Pinpoint the cell where the given text exists, returning its (x, y) midpoint coordinate. 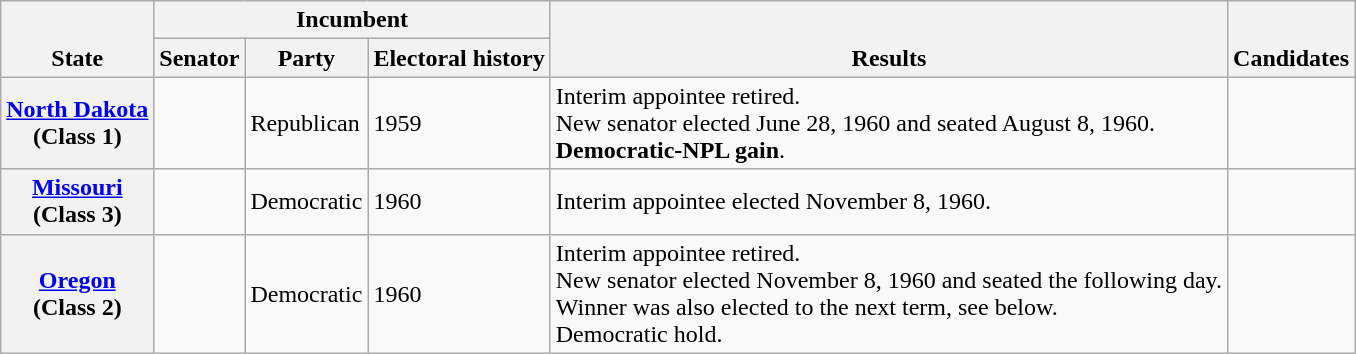
North Dakota(Class 1) (78, 123)
Interim appointee retired.New senator elected June 28, 1960 and seated August 8, 1960.Democratic-NPL gain. (888, 123)
Party (306, 58)
Oregon(Class 2) (78, 294)
1959 (459, 123)
Senator (200, 58)
Results (888, 39)
Incumbent (352, 20)
State (78, 39)
Interim appointee elected November 8, 1960. (888, 202)
Electoral history (459, 58)
Candidates (1292, 39)
Republican (306, 123)
Missouri(Class 3) (78, 202)
